Find where the given text appears and provide that cell's center as (x, y) coordinate. 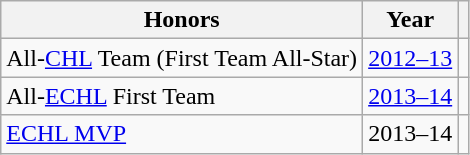
2012–13 (410, 58)
Year (410, 20)
Honors (182, 20)
ECHL MVP (182, 134)
All-ECHL First Team (182, 96)
All-CHL Team (First Team All-Star) (182, 58)
